Capture the cell that displays the provided text and extract its [X, Y] central coordinate. 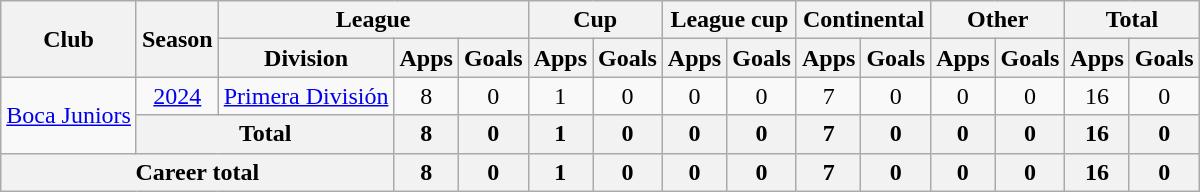
Continental [863, 20]
Other [998, 20]
League cup [729, 20]
2024 [177, 96]
Cup [595, 20]
Primera División [306, 96]
Club [69, 39]
Career total [198, 172]
Season [177, 39]
League [373, 20]
Boca Juniors [69, 115]
Division [306, 58]
